From the cell containing the given text, extract its center point as [x, y] coordinate. 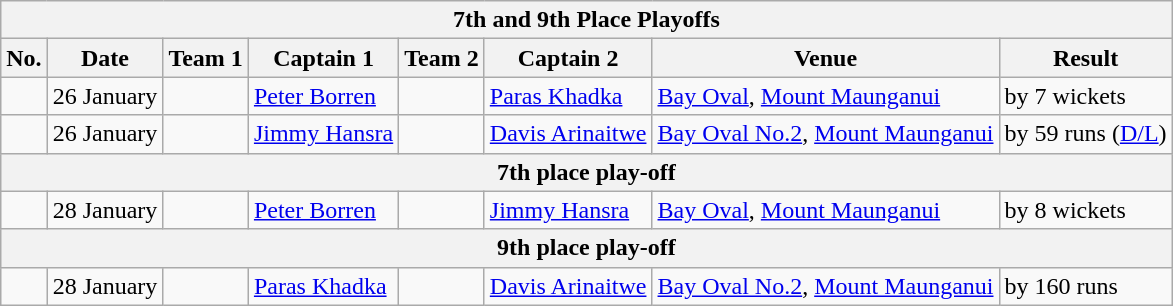
7th place play-off [586, 172]
7th and 9th Place Playoffs [586, 20]
Team 1 [206, 58]
by 8 wickets [1086, 210]
Date [105, 58]
No. [24, 58]
by 160 runs [1086, 286]
Result [1086, 58]
by 59 runs (D/L) [1086, 134]
Captain 2 [568, 58]
Captain 1 [323, 58]
by 7 wickets [1086, 96]
Venue [826, 58]
Team 2 [442, 58]
9th place play-off [586, 248]
